Scan for the cell matching the given text and deliver its (x, y) coordinate at center. 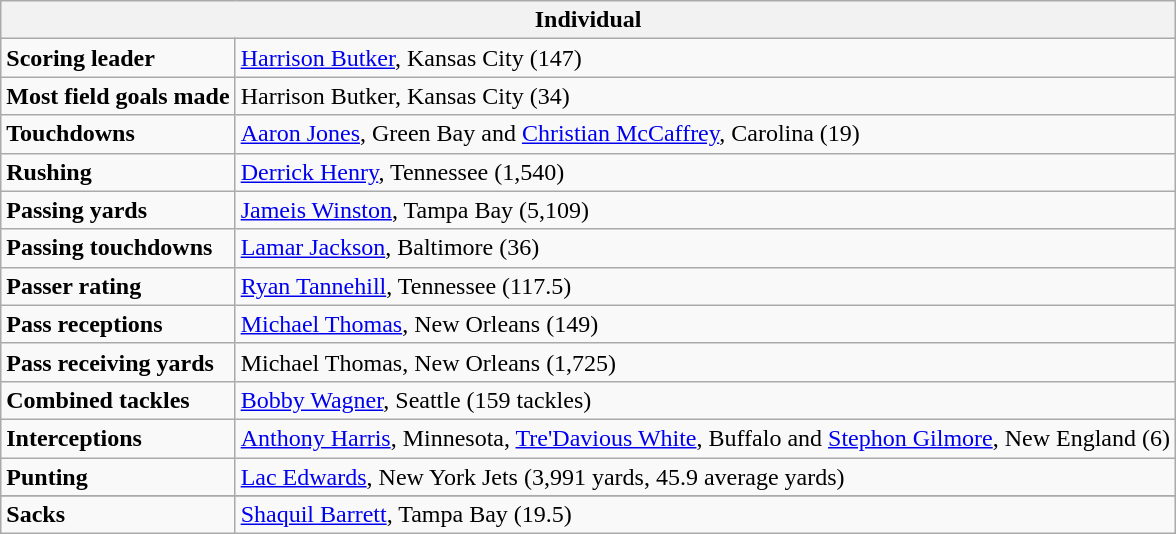
Most field goals made (118, 96)
Pass receiving yards (118, 362)
Combined tackles (118, 400)
Anthony Harris, Minnesota, Tre'Davious White, Buffalo and Stephon Gilmore, New England (6) (705, 438)
Ryan Tannehill, Tennessee (117.5) (705, 286)
Interceptions (118, 438)
Passing touchdowns (118, 248)
Bobby Wagner, Seattle (159 tackles) (705, 400)
Michael Thomas, New Orleans (149) (705, 324)
Harrison Butker, Kansas City (34) (705, 96)
Scoring leader (118, 58)
Touchdowns (118, 134)
Harrison Butker, Kansas City (147) (705, 58)
Michael Thomas, New Orleans (1,725) (705, 362)
Sacks (118, 515)
Punting (118, 477)
Jameis Winston, Tampa Bay (5,109) (705, 210)
Rushing (118, 172)
Passer rating (118, 286)
Passing yards (118, 210)
Derrick Henry, Tennessee (1,540) (705, 172)
Aaron Jones, Green Bay and Christian McCaffrey, Carolina (19) (705, 134)
Lac Edwards, New York Jets (3,991 yards, 45.9 average yards) (705, 477)
Pass receptions (118, 324)
Lamar Jackson, Baltimore (36) (705, 248)
Individual (588, 20)
Shaquil Barrett, Tampa Bay (19.5) (705, 515)
